From the cell containing the given text, extract its center point as (x, y) coordinate. 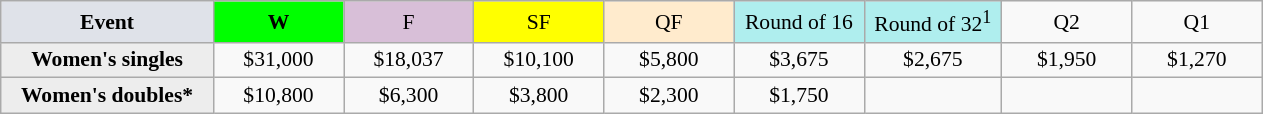
Q1 (1197, 22)
$1,270 (1197, 60)
$3,800 (539, 96)
$5,800 (669, 60)
$3,675 (799, 60)
Round of 16 (799, 22)
$1,950 (1067, 60)
$10,800 (278, 96)
$6,300 (409, 96)
Q2 (1067, 22)
Event (108, 22)
$31,000 (278, 60)
$1,750 (799, 96)
$2,300 (669, 96)
W (278, 22)
$10,100 (539, 60)
$18,037 (409, 60)
SF (539, 22)
Women's doubles* (108, 96)
Round of 321 (933, 22)
QF (669, 22)
$2,675 (933, 60)
Women's singles (108, 60)
F (409, 22)
